Detect which cell encompasses the target text, then output its [x, y] center coordinate. 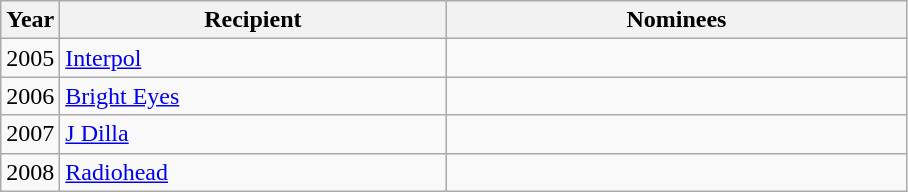
2006 [30, 96]
2008 [30, 172]
Recipient [253, 20]
Bright Eyes [253, 96]
J Dilla [253, 134]
Radiohead [253, 172]
Nominees [676, 20]
Interpol [253, 58]
2005 [30, 58]
2007 [30, 134]
Year [30, 20]
